Find where the given text appears and provide that cell's center as [X, Y] coordinate. 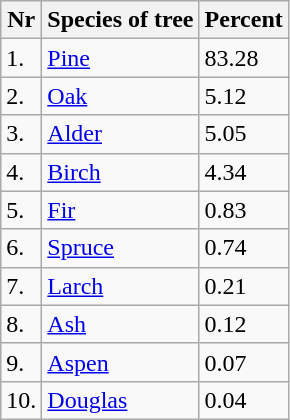
4. [22, 172]
Oak [120, 96]
6. [22, 248]
Species of tree [120, 20]
Nr [22, 20]
Pine [120, 58]
9. [22, 362]
Fir [120, 210]
5.05 [244, 134]
0.83 [244, 210]
0.07 [244, 362]
0.74 [244, 248]
5. [22, 210]
7. [22, 286]
Spruce [120, 248]
Percent [244, 20]
Alder [120, 134]
Douglas [120, 400]
2. [22, 96]
1. [22, 58]
5.12 [244, 96]
83.28 [244, 58]
0.21 [244, 286]
Larch [120, 286]
3. [22, 134]
Birch [120, 172]
0.04 [244, 400]
Ash [120, 324]
10. [22, 400]
4.34 [244, 172]
8. [22, 324]
0.12 [244, 324]
Aspen [120, 362]
